Return the [X, Y] coordinate for the center point of the cell that contains the specified text.  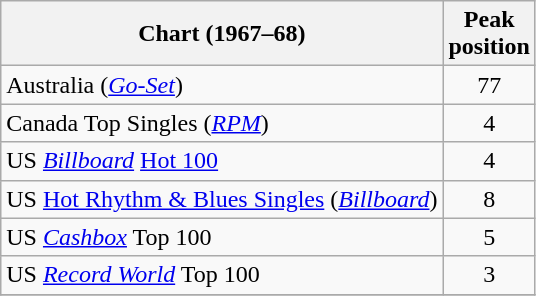
US Cashbox Top 100 [222, 237]
3 [489, 275]
5 [489, 237]
8 [489, 199]
Peakposition [489, 34]
Chart (1967–68) [222, 34]
US Record World Top 100 [222, 275]
US Billboard Hot 100 [222, 161]
US Hot Rhythm & Blues Singles (Billboard) [222, 199]
Australia (Go-Set) [222, 85]
77 [489, 85]
Canada Top Singles (RPM) [222, 123]
